Determine the (X, Y) coordinate at the center of the cell enclosing the given text.  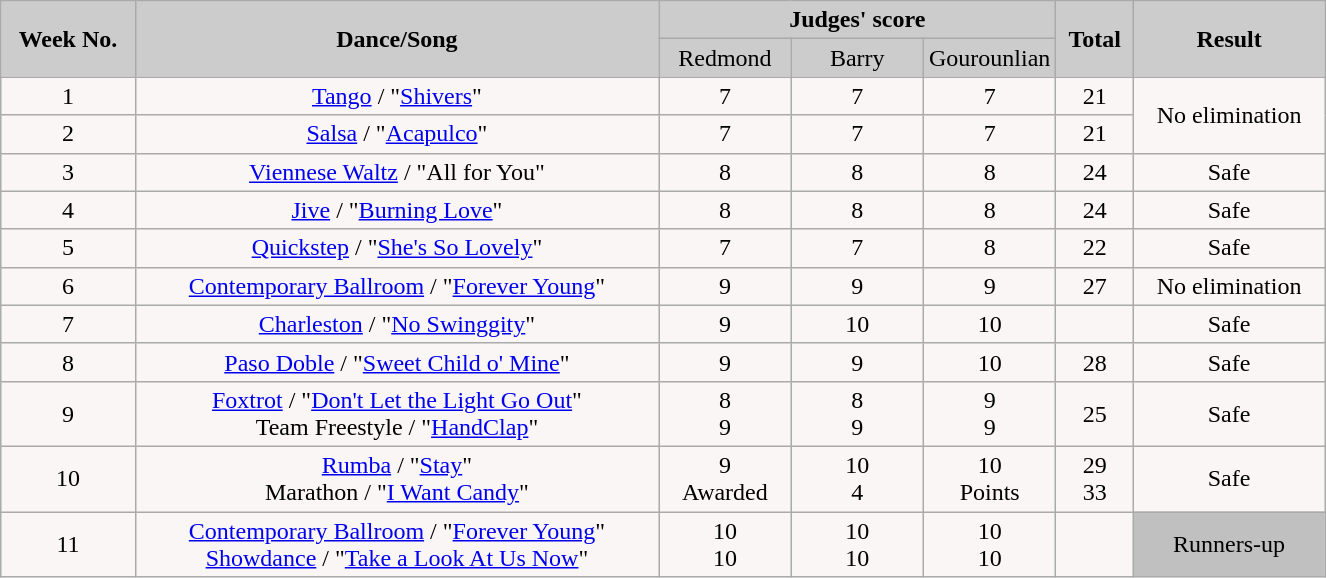
4 (68, 210)
Tango / "Shivers" (397, 96)
Dance/Song (397, 39)
10Points (989, 478)
Quickstep / "She's So Lovely" (397, 248)
22 (1095, 248)
Week No. (68, 39)
Rumba / "Stay"Marathon / "I Want Candy" (397, 478)
25 (1095, 414)
Charleston / "No Swinggity" (397, 324)
2 (68, 134)
5 (68, 248)
Jive / "Burning Love" (397, 210)
Barry (857, 58)
Paso Doble / "Sweet Child o' Mine" (397, 362)
Gourounlian (989, 58)
3 (68, 172)
Foxtrot / "Don't Let the Light Go Out"Team Freestyle / "HandClap" (397, 414)
11 (68, 544)
Result (1230, 39)
6 (68, 286)
Viennese Waltz / "All for You" (397, 172)
Total (1095, 39)
Runners-up (1230, 544)
Redmond (725, 58)
2933 (1095, 478)
Contemporary Ballroom / "Forever Young" (397, 286)
Contemporary Ballroom / "Forever Young"Showdance / "Take a Look At Us Now" (397, 544)
1 (68, 96)
99 (989, 414)
Salsa / "Acapulco" (397, 134)
27 (1095, 286)
104 (857, 478)
Judges' score (858, 20)
28 (1095, 362)
9Awarded (725, 478)
